Pinpoint the cell where the given text exists, returning its (X, Y) midpoint coordinate. 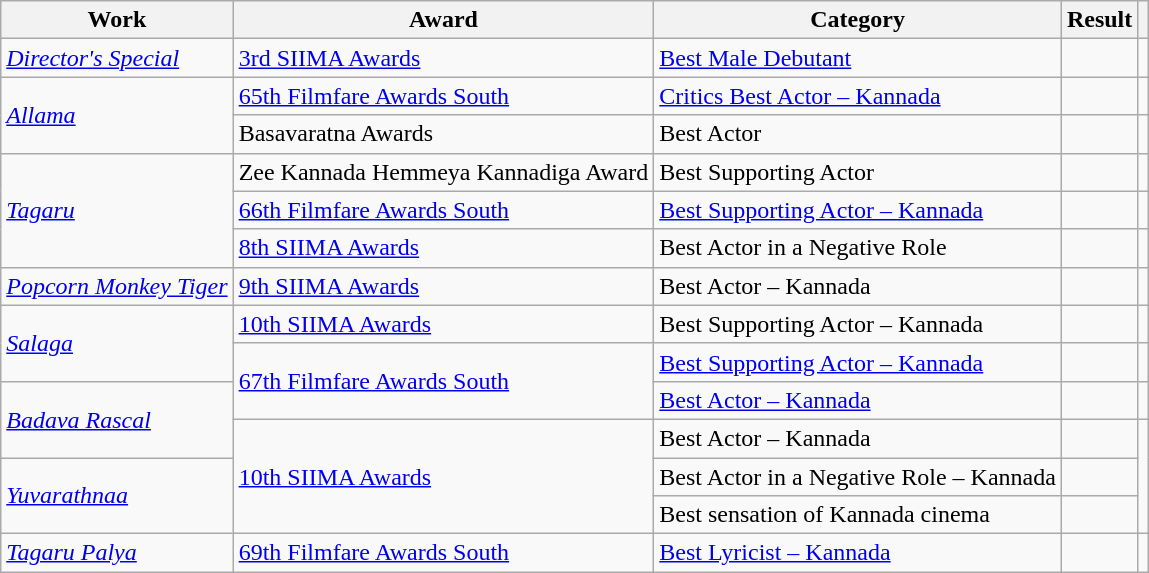
Yuvarathnaa (117, 496)
Work (117, 20)
65th Filmfare Awards South (444, 96)
Category (858, 20)
9th SIIMA Awards (444, 286)
Best Actor (858, 134)
67th Filmfare Awards South (444, 381)
Best sensation of Kannada cinema (858, 515)
Result (1099, 20)
Award (444, 20)
Allama (117, 115)
Tagaru (117, 210)
Basavaratna Awards (444, 134)
66th Filmfare Awards South (444, 210)
Popcorn Monkey Tiger (117, 286)
3rd SIIMA Awards (444, 58)
69th Filmfare Awards South (444, 553)
Best Actor in a Negative Role (858, 248)
Tagaru Palya (117, 553)
Best Supporting Actor (858, 172)
Zee Kannada Hemmeya Kannadiga Award (444, 172)
Salaga (117, 343)
Best Male Debutant (858, 58)
Best Lyricist – Kannada (858, 553)
Director's Special (117, 58)
Critics Best Actor – Kannada (858, 96)
8th SIIMA Awards (444, 248)
Badava Rascal (117, 419)
Best Actor in a Negative Role – Kannada (858, 477)
